Determine the (x, y) coordinate at the center of the cell enclosing the given text.  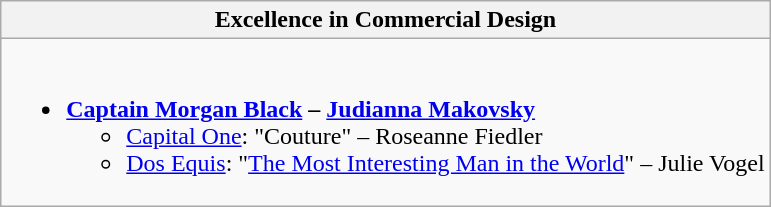
Captain Morgan Black – Judianna MakovskyCapital One: "Couture" – Roseanne FiedlerDos Equis: "The Most Interesting Man in the World" – Julie Vogel (386, 122)
Excellence in Commercial Design (386, 20)
